Capture the cell that displays the provided text and extract its [X, Y] central coordinate. 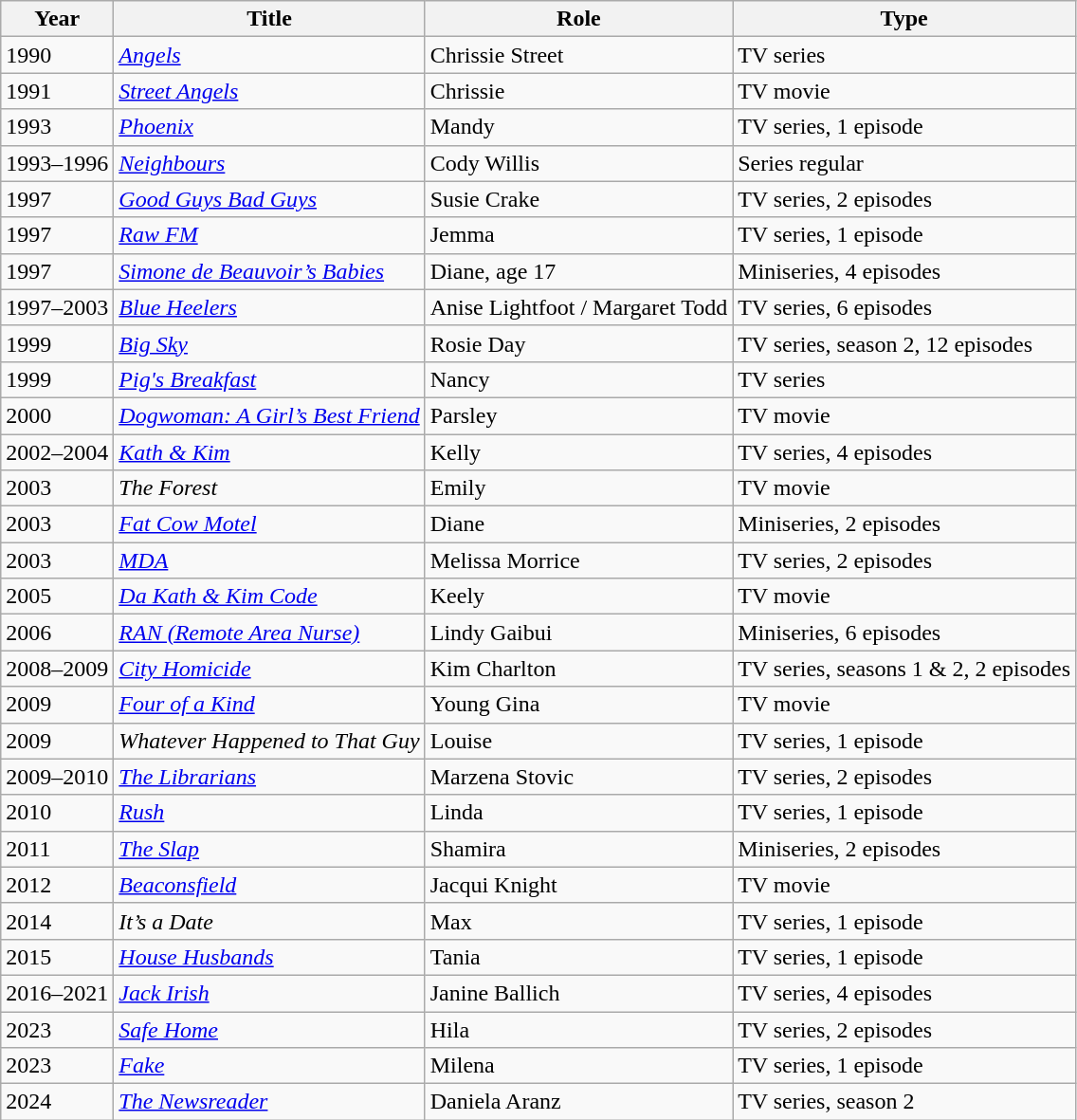
Louise [578, 741]
Diane, age 17 [578, 271]
Chrissie [578, 91]
Kath & Kim [269, 452]
Chrissie Street [578, 55]
Nancy [578, 379]
2010 [57, 813]
2015 [57, 957]
Da Kath & Kim Code [269, 597]
Anise Lightfoot / Margaret Todd [578, 307]
1993 [57, 127]
Good Guys Bad Guys [269, 199]
2009–2010 [57, 777]
The Forest [269, 488]
Type [904, 19]
1990 [57, 55]
Simone de Beauvoir’s Babies [269, 271]
Four of a Kind [269, 705]
Fat Cow Motel [269, 524]
Mandy [578, 127]
RAN (Remote Area Nurse) [269, 633]
Melissa Morrice [578, 560]
Jacqui Knight [578, 885]
Lindy Gaibui [578, 633]
Marzena Stovic [578, 777]
Max [578, 921]
Miniseries, 4 episodes [904, 271]
Year [57, 19]
House Husbands [269, 957]
Emily [578, 488]
Phoenix [269, 127]
2006 [57, 633]
Janine Ballich [578, 993]
Rosie Day [578, 343]
Kelly [578, 452]
Blue Heelers [269, 307]
Jemma [578, 235]
MDA [269, 560]
City Homicide [269, 669]
Angels [269, 55]
Shamira [578, 849]
Pig's Breakfast [269, 379]
Rush [269, 813]
2005 [57, 597]
Miniseries, 6 episodes [904, 633]
2002–2004 [57, 452]
2011 [57, 849]
The Librarians [269, 777]
Milena [578, 1066]
1991 [57, 91]
Big Sky [269, 343]
1997–2003 [57, 307]
The Newsreader [269, 1102]
1993–1996 [57, 163]
Cody Willis [578, 163]
Tania [578, 957]
Parsley [578, 415]
TV series, 6 episodes [904, 307]
Neighbours [269, 163]
Whatever Happened to That Guy [269, 741]
Jack Irish [269, 993]
Kim Charlton [578, 669]
Street Angels [269, 91]
Safe Home [269, 1029]
The Slap [269, 849]
Daniela Aranz [578, 1102]
TV series, seasons 1 & 2, 2 episodes [904, 669]
It’s a Date [269, 921]
Susie Crake [578, 199]
Hila [578, 1029]
2024 [57, 1102]
Keely [578, 597]
Raw FM [269, 235]
Fake [269, 1066]
Linda [578, 813]
Dogwoman: A Girl’s Best Friend [269, 415]
Young Gina [578, 705]
Series regular [904, 163]
2014 [57, 921]
TV series, season 2, 12 episodes [904, 343]
Beaconsfield [269, 885]
2016–2021 [57, 993]
Diane [578, 524]
TV series, season 2 [904, 1102]
2008–2009 [57, 669]
2000 [57, 415]
2012 [57, 885]
Role [578, 19]
Title [269, 19]
